Locate the cell with the specified text and output its [X, Y] center coordinate. 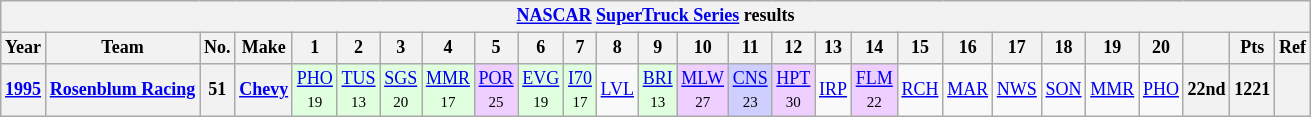
RCH [920, 90]
10 [702, 48]
17 [1016, 48]
Team [122, 48]
EVG19 [541, 90]
NWS [1016, 90]
IRP [834, 90]
HPT30 [794, 90]
Rosenblum Racing [122, 90]
1995 [24, 90]
CNS23 [750, 90]
MMR17 [448, 90]
5 [496, 48]
3 [401, 48]
Pts [1252, 48]
11 [750, 48]
NASCAR SuperTruck Series results [656, 16]
POR25 [496, 90]
BRI13 [658, 90]
MLW27 [702, 90]
51 [218, 90]
PHO19 [314, 90]
Make [264, 48]
14 [874, 48]
SGS20 [401, 90]
19 [1112, 48]
18 [1064, 48]
15 [920, 48]
LVL [617, 90]
8 [617, 48]
16 [968, 48]
6 [541, 48]
7 [580, 48]
FLM22 [874, 90]
Year [24, 48]
No. [218, 48]
I7017 [580, 90]
20 [1162, 48]
Ref [1293, 48]
1221 [1252, 90]
9 [658, 48]
13 [834, 48]
MMR [1112, 90]
Chevy [264, 90]
MAR [968, 90]
2 [358, 48]
4 [448, 48]
22nd [1206, 90]
TUS13 [358, 90]
12 [794, 48]
1 [314, 48]
SON [1064, 90]
PHO [1162, 90]
